Find where the given text appears and provide that cell's center as (X, Y) coordinate. 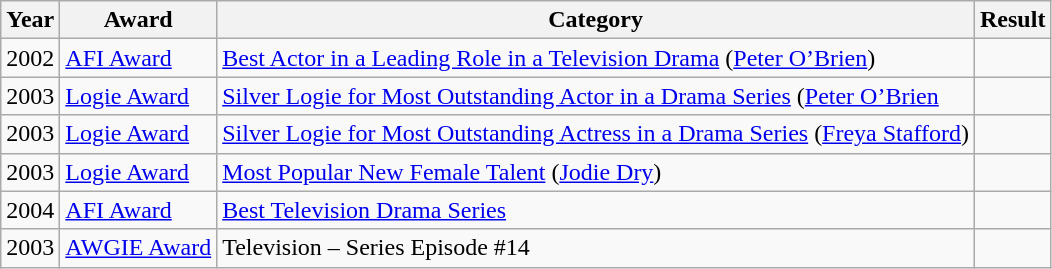
Result (1013, 20)
Best Actor in a Leading Role in a Television Drama (Peter O’Brien) (596, 58)
2002 (30, 58)
AWGIE Award (138, 248)
Best Television Drama Series (596, 210)
Most Popular New Female Talent (Jodie Dry) (596, 172)
Silver Logie for Most Outstanding Actor in a Drama Series (Peter O’Brien (596, 96)
2004 (30, 210)
Category (596, 20)
Award (138, 20)
Television – Series Episode #14 (596, 248)
Silver Logie for Most Outstanding Actress in a Drama Series (Freya Stafford) (596, 134)
Year (30, 20)
